Pinpoint the cell where the given text exists, returning its (X, Y) midpoint coordinate. 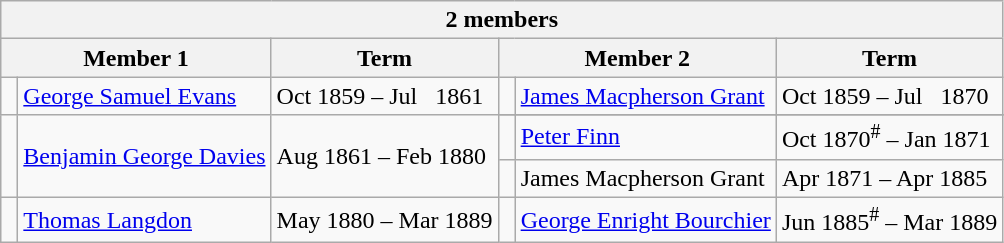
Oct 1870# – Jan 1871 (889, 138)
Peter Finn (646, 138)
Member 2 (637, 58)
2 members (502, 20)
Aug 1861 – Feb 1880 (384, 156)
Jun 1885# – Mar 1889 (889, 220)
May 1880 – Mar 1889 (384, 220)
Oct 1859 – Jul 1861 (384, 96)
Thomas Langdon (144, 220)
Oct 1859 – Jul 1870 (889, 96)
Apr 1871 – Apr 1885 (889, 178)
Member 1 (136, 58)
Benjamin George Davies (144, 156)
George Samuel Evans (144, 96)
George Enright Bourchier (646, 220)
